Determine the [X, Y] coordinate at the center of the cell enclosing the given text.  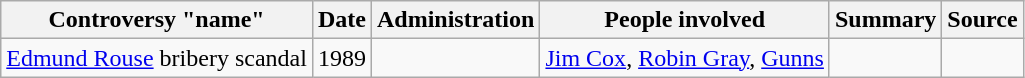
Summary [885, 20]
Administration [455, 20]
Edmund Rouse bribery scandal [157, 58]
Controversy "name" [157, 20]
Date [342, 20]
People involved [685, 20]
Jim Cox, Robin Gray, Gunns [685, 58]
1989 [342, 58]
Source [982, 20]
